Extract the (X, Y) coordinate from the center of the cell holding the provided text.  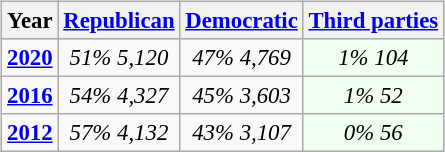
43% 3,107 (242, 133)
54% 4,327 (119, 96)
Republican (119, 21)
45% 3,603 (242, 96)
Democratic (242, 21)
2016 (30, 96)
2020 (30, 58)
Third parties (373, 21)
Year (30, 21)
47% 4,769 (242, 58)
51% 5,120 (119, 58)
0% 56 (373, 133)
1% 52 (373, 96)
57% 4,132 (119, 133)
1% 104 (373, 58)
2012 (30, 133)
